Detect which cell encompasses the target text, then output its [x, y] center coordinate. 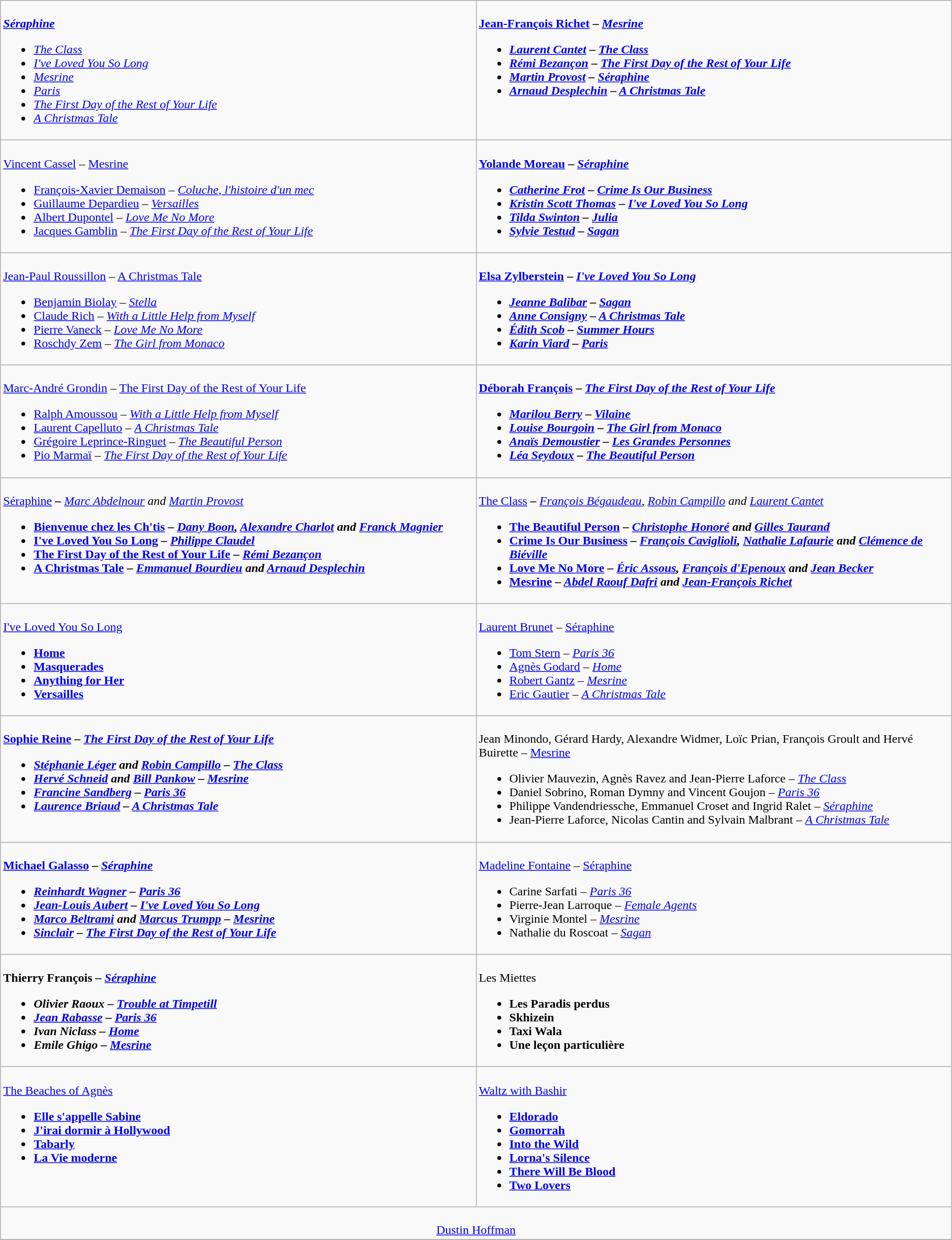
Waltz with BashirEldoradoGomorrahInto the WildLorna's SilenceThere Will Be BloodTwo Lovers [714, 1137]
I've Loved You So LongHomeMasqueradesAnything for HerVersailles [238, 660]
Thierry François – SéraphineOlivier Raoux – Trouble at TimpetillJean Rabasse – Paris 36Ivan Niclass – HomeEmile Ghigo – Mesrine [238, 1011]
Les MiettesLes Paradis perdusSkhizeinTaxi WalaUne leçon particulière [714, 1011]
Dustin Hoffman [476, 1223]
The Beaches of AgnèsElle s'appelle SabineJ'irai dormir à HollywoodTabarlyLa Vie moderne [238, 1137]
Madeline Fontaine – SéraphineCarine Sarfati – Paris 36Pierre-Jean Larroque – Female AgentsVirginie Montel – MesrineNathalie du Roscoat – Sagan [714, 898]
SéraphineThe ClassI've Loved You So LongMesrineParisThe First Day of the Rest of Your LifeA Christmas Tale [238, 70]
Laurent Brunet – SéraphineTom Stern – Paris 36Agnès Godard – HomeRobert Gantz – MesrineEric Gautier – A Christmas Tale [714, 660]
Elsa Zylberstein – I've Loved You So LongJeanne Balibar – SaganAnne Consigny – A Christmas TaleÉdith Scob – Summer HoursKarin Viard – Paris [714, 309]
